Find where the given text appears and provide that cell's center as (X, Y) coordinate. 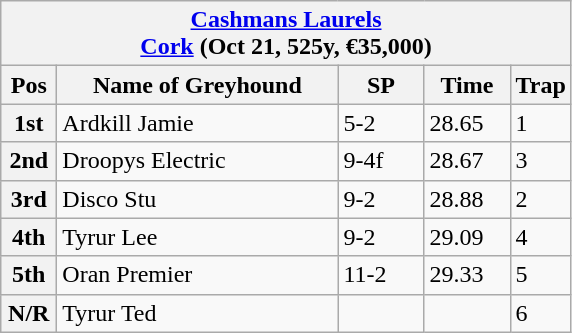
6 (540, 313)
29.09 (467, 237)
1st (29, 123)
Pos (29, 85)
2 (540, 199)
Time (467, 85)
4 (540, 237)
5 (540, 275)
Tyrur Ted (198, 313)
28.67 (467, 161)
28.88 (467, 199)
5-2 (381, 123)
Droopys Electric (198, 161)
5th (29, 275)
Trap (540, 85)
3rd (29, 199)
N/R (29, 313)
Ardkill Jamie (198, 123)
Tyrur Lee (198, 237)
Cashmans LaurelsCork (Oct 21, 525y, €35,000) (286, 34)
Oran Premier (198, 275)
Name of Greyhound (198, 85)
3 (540, 161)
Disco Stu (198, 199)
4th (29, 237)
29.33 (467, 275)
SP (381, 85)
11-2 (381, 275)
2nd (29, 161)
28.65 (467, 123)
9-4f (381, 161)
1 (540, 123)
